Detect which cell encompasses the target text, then output its (X, Y) center coordinate. 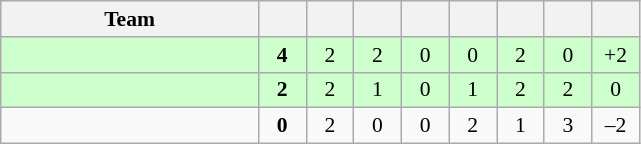
Team (130, 19)
+2 (616, 55)
–2 (616, 126)
4 (282, 55)
3 (568, 126)
